Identify which cell holds the provided text, then report its (x, y) central coordinate. 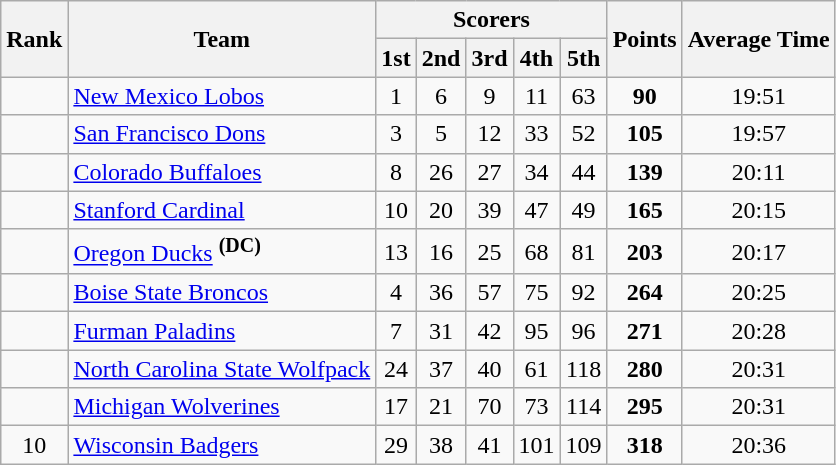
2nd (441, 58)
1 (396, 96)
6 (441, 96)
109 (584, 445)
33 (536, 134)
4 (396, 293)
40 (490, 369)
Wisconsin Badgers (222, 445)
49 (584, 210)
8 (396, 172)
7 (396, 331)
Scorers (492, 20)
61 (536, 369)
75 (536, 293)
68 (536, 252)
12 (490, 134)
47 (536, 210)
24 (396, 369)
11 (536, 96)
90 (644, 96)
42 (490, 331)
Colorado Buffaloes (222, 172)
280 (644, 369)
96 (584, 331)
3rd (490, 58)
165 (644, 210)
52 (584, 134)
4th (536, 58)
20:25 (758, 293)
203 (644, 252)
73 (536, 407)
1st (396, 58)
37 (441, 369)
41 (490, 445)
Points (644, 39)
17 (396, 407)
3 (396, 134)
70 (490, 407)
Rank (34, 39)
34 (536, 172)
5th (584, 58)
114 (584, 407)
92 (584, 293)
118 (584, 369)
19:57 (758, 134)
57 (490, 293)
81 (584, 252)
139 (644, 172)
Furman Paladins (222, 331)
20:15 (758, 210)
Team (222, 39)
105 (644, 134)
San Francisco Dons (222, 134)
27 (490, 172)
20 (441, 210)
9 (490, 96)
44 (584, 172)
Stanford Cardinal (222, 210)
25 (490, 252)
271 (644, 331)
31 (441, 331)
20:28 (758, 331)
New Mexico Lobos (222, 96)
North Carolina State Wolfpack (222, 369)
29 (396, 445)
Boise State Broncos (222, 293)
Oregon Ducks (DC) (222, 252)
39 (490, 210)
318 (644, 445)
Michigan Wolverines (222, 407)
63 (584, 96)
95 (536, 331)
26 (441, 172)
5 (441, 134)
38 (441, 445)
295 (644, 407)
20:17 (758, 252)
20:36 (758, 445)
13 (396, 252)
19:51 (758, 96)
101 (536, 445)
20:11 (758, 172)
36 (441, 293)
16 (441, 252)
21 (441, 407)
Average Time (758, 39)
264 (644, 293)
